Provide the (X, Y) coordinate of the cell's center where the given text is located.  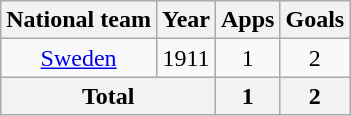
Year (186, 20)
Sweden (79, 58)
National team (79, 20)
Apps (248, 20)
1911 (186, 58)
Goals (315, 20)
Total (108, 96)
